Identify which cell holds the provided text, then report its [x, y] central coordinate. 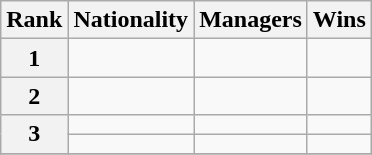
Nationality [131, 20]
1 [34, 58]
2 [34, 96]
Wins [339, 20]
Rank [34, 20]
Managers [251, 20]
3 [34, 134]
